Locate the cell with the specified text and output its [x, y] center coordinate. 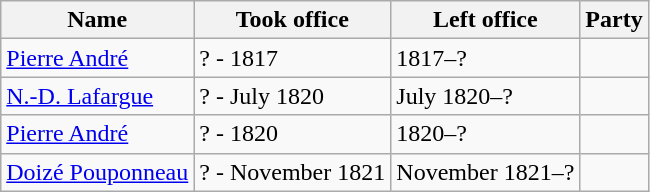
? - 1820 [292, 134]
Party [614, 20]
July 1820–? [486, 96]
? - 1817 [292, 58]
Doizé Pouponneau [98, 172]
Name [98, 20]
? - November 1821 [292, 172]
Left office [486, 20]
Took office [292, 20]
1817–? [486, 58]
? - July 1820 [292, 96]
November 1821–? [486, 172]
N.-D. Lafargue [98, 96]
1820–? [486, 134]
